Capture the cell that displays the provided text and extract its (x, y) central coordinate. 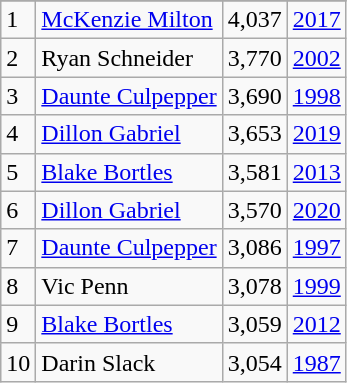
4 (18, 134)
8 (18, 286)
5 (18, 172)
9 (18, 324)
4,037 (254, 20)
McKenzie Milton (129, 20)
1987 (316, 362)
3,059 (254, 324)
3,086 (254, 248)
1999 (316, 286)
2019 (316, 134)
1998 (316, 96)
3,570 (254, 210)
2002 (316, 58)
Ryan Schneider (129, 58)
2012 (316, 324)
3,054 (254, 362)
2017 (316, 20)
3,690 (254, 96)
2013 (316, 172)
2 (18, 58)
1 (18, 20)
3 (18, 96)
3,078 (254, 286)
7 (18, 248)
2020 (316, 210)
6 (18, 210)
3,770 (254, 58)
Vic Penn (129, 286)
3,653 (254, 134)
1997 (316, 248)
3,581 (254, 172)
Darin Slack (129, 362)
10 (18, 362)
